Pinpoint the cell where the given text exists, returning its [x, y] midpoint coordinate. 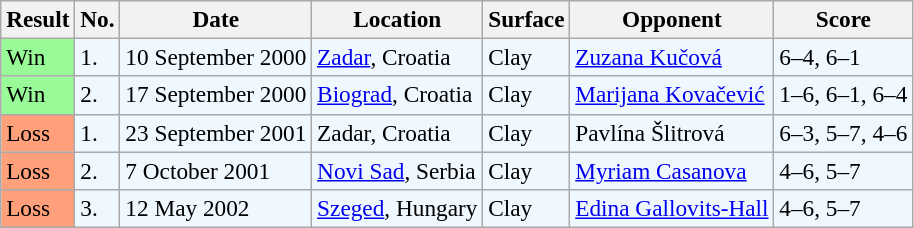
23 September 2001 [216, 133]
10 September 2000 [216, 57]
Result [38, 19]
Date [216, 19]
6–3, 5–7, 4–6 [844, 133]
3. [98, 208]
1–6, 6–1, 6–4 [844, 95]
Opponent [672, 19]
17 September 2000 [216, 95]
Location [398, 19]
Marijana Kovačević [672, 95]
Novi Sad, Serbia [398, 170]
Zuzana Kučová [672, 57]
Szeged, Hungary [398, 208]
6–4, 6–1 [844, 57]
Score [844, 19]
7 October 2001 [216, 170]
Biograd, Croatia [398, 95]
12 May 2002 [216, 208]
Edina Gallovits-Hall [672, 208]
Pavlína Šlitrová [672, 133]
No. [98, 19]
Myriam Casanova [672, 170]
Surface [526, 19]
